Capture the cell that displays the provided text and extract its (X, Y) central coordinate. 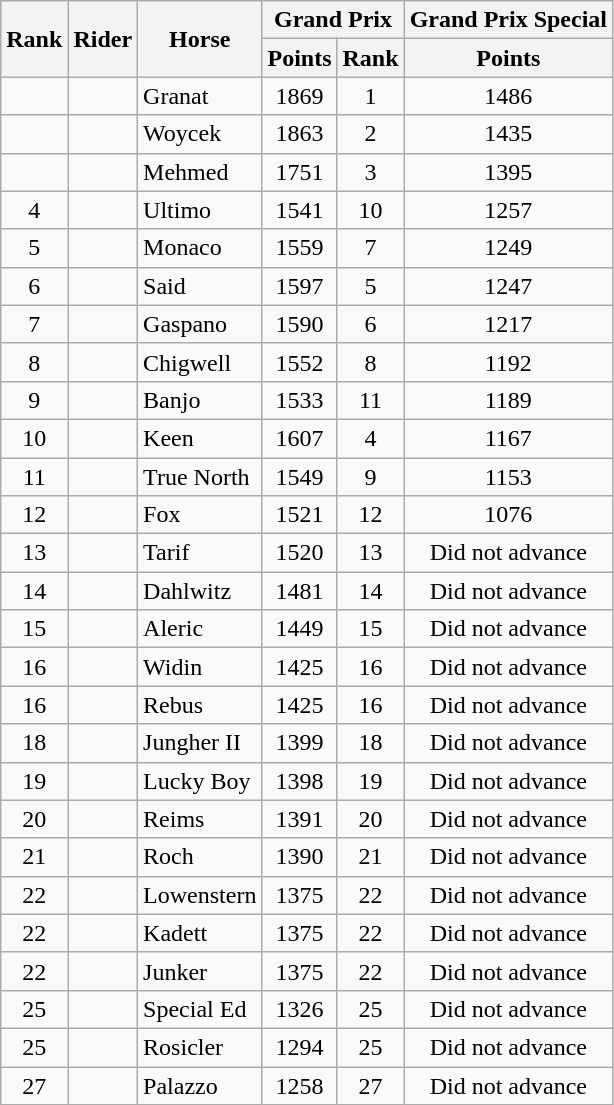
Grand Prix (333, 20)
Aleric (200, 629)
1257 (508, 210)
Kadett (200, 933)
Ultimo (200, 210)
1189 (508, 400)
Lowenstern (200, 895)
1192 (508, 362)
1863 (300, 134)
1399 (300, 743)
1258 (300, 1085)
Rider (103, 39)
1590 (300, 324)
Banjo (200, 400)
Chigwell (200, 362)
1294 (300, 1047)
1559 (300, 248)
Grand Prix Special (508, 20)
1167 (508, 438)
1552 (300, 362)
3 (370, 172)
1597 (300, 286)
Special Ed (200, 1009)
Keen (200, 438)
1390 (300, 857)
1869 (300, 96)
Rebus (200, 705)
1398 (300, 781)
1076 (508, 515)
1751 (300, 172)
Monaco (200, 248)
1326 (300, 1009)
True North (200, 477)
1486 (508, 96)
2 (370, 134)
1247 (508, 286)
1217 (508, 324)
1391 (300, 819)
1541 (300, 210)
Rosicler (200, 1047)
Junker (200, 971)
Gaspano (200, 324)
1153 (508, 477)
Tarif (200, 553)
Granat (200, 96)
Said (200, 286)
Mehmed (200, 172)
Jungher II (200, 743)
Dahlwitz (200, 591)
1520 (300, 553)
1249 (508, 248)
Reims (200, 819)
1395 (508, 172)
Fox (200, 515)
Widin (200, 667)
1533 (300, 400)
Lucky Boy (200, 781)
1435 (508, 134)
1549 (300, 477)
Roch (200, 857)
Horse (200, 39)
1607 (300, 438)
1521 (300, 515)
1449 (300, 629)
Woycek (200, 134)
1481 (300, 591)
1 (370, 96)
Palazzo (200, 1085)
